Provide the (X, Y) coordinate of the cell's center where the given text is located.  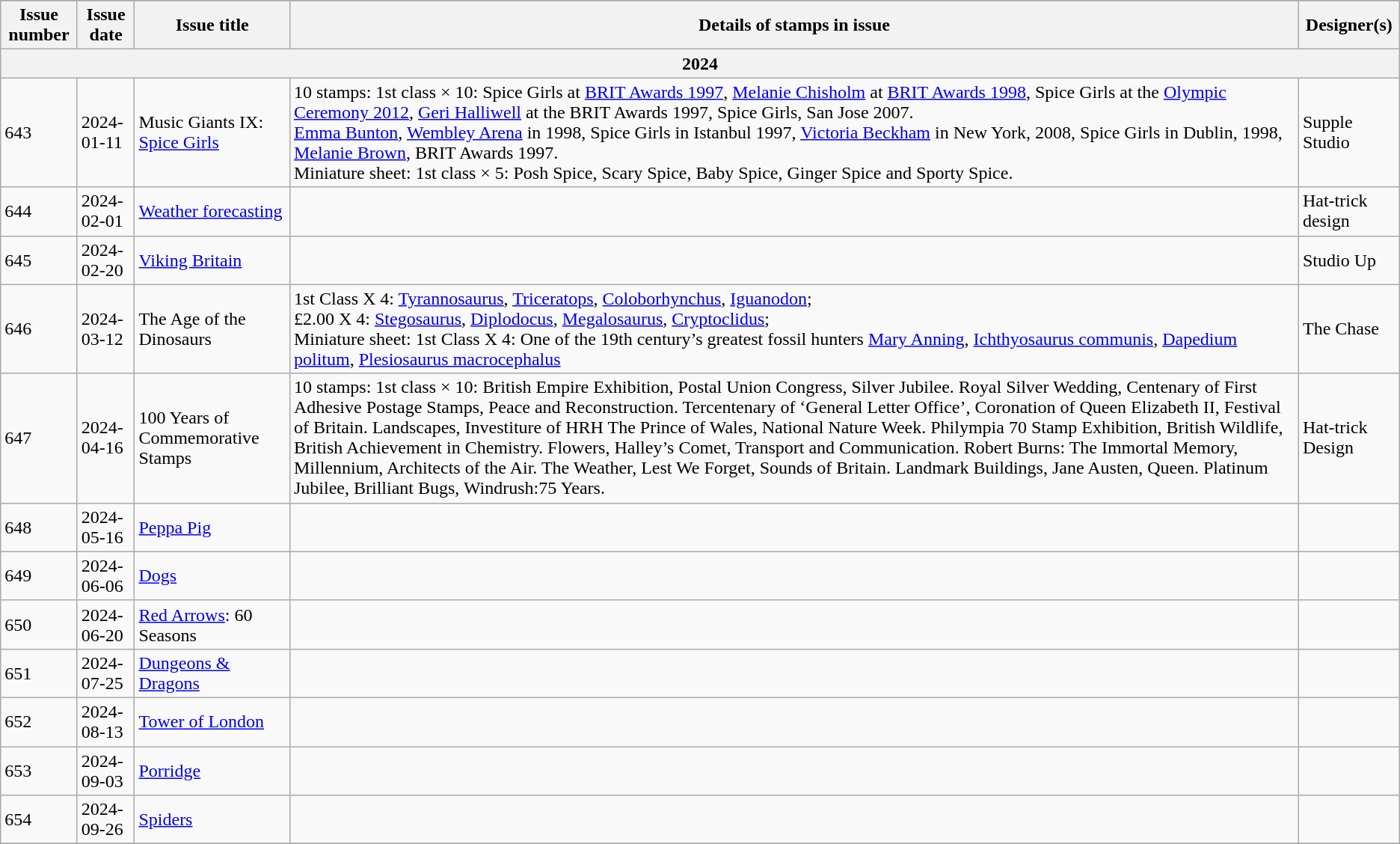
2024-09-03 (106, 771)
2024-08-13 (106, 721)
Details of stamps in issue (794, 25)
644 (39, 211)
647 (39, 438)
Peppa Pig (212, 527)
652 (39, 721)
Porridge (212, 771)
2024-07-25 (106, 673)
100 Years of Commemorative Stamps (212, 438)
645 (39, 260)
654 (39, 820)
The Chase (1349, 329)
Dungeons & Dragons (212, 673)
2024-04-16 (106, 438)
2024-06-06 (106, 576)
Weather forecasting (212, 211)
Issue title (212, 25)
2024-05-16 (106, 527)
643 (39, 132)
2024 (700, 64)
Music Giants IX: Spice Girls (212, 132)
2024-02-01 (106, 211)
Supple Studio (1349, 132)
Spiders (212, 820)
2024-06-20 (106, 624)
649 (39, 576)
Hat-trick design (1349, 211)
Studio Up (1349, 260)
2024-01-11 (106, 132)
Viking Britain (212, 260)
650 (39, 624)
Dogs (212, 576)
Red Arrows: 60 Seasons (212, 624)
651 (39, 673)
The Age of the Dinosaurs (212, 329)
653 (39, 771)
Tower of London (212, 721)
648 (39, 527)
Designer(s) (1349, 25)
2024-09-26 (106, 820)
Issue number (39, 25)
Issue date (106, 25)
2024-02-20 (106, 260)
Hat-trick Design (1349, 438)
2024-03-12 (106, 329)
646 (39, 329)
